Search for the cell housing the specified text and yield its (x, y) center coordinate. 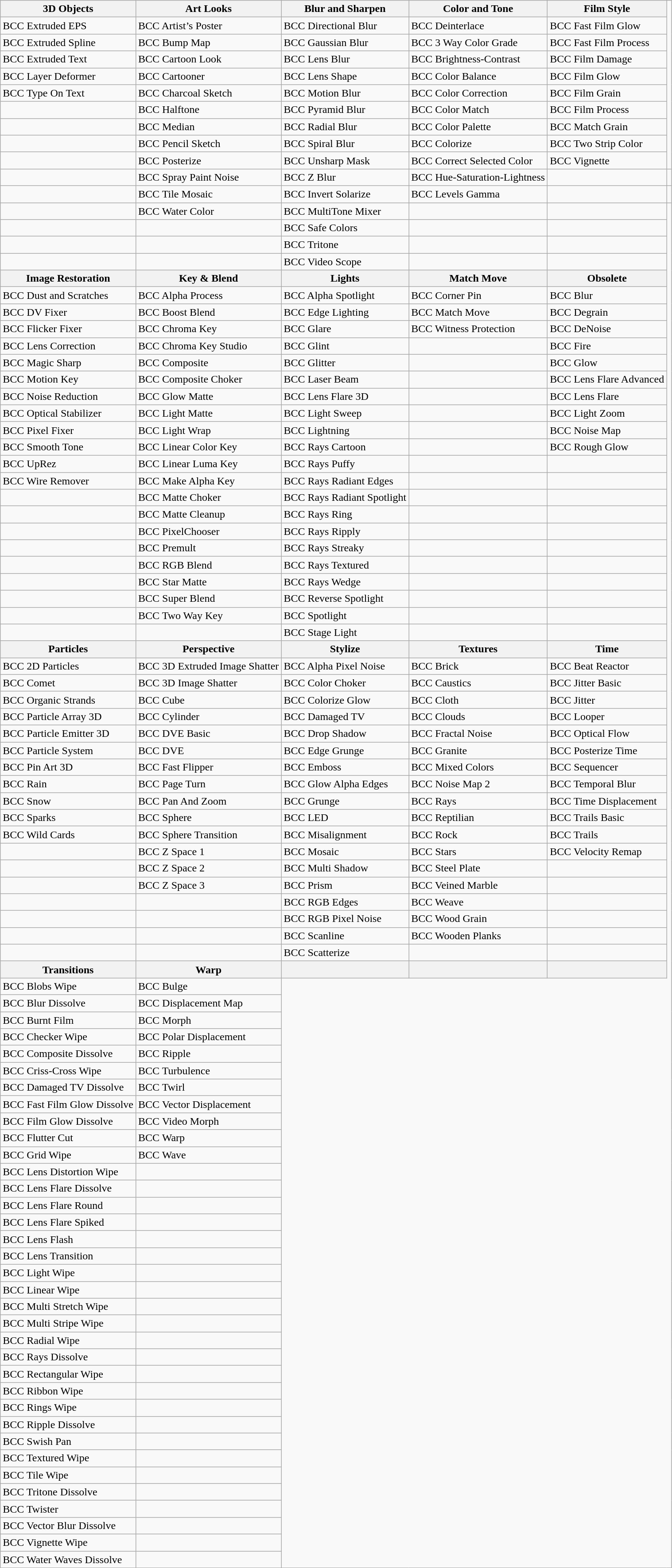
BCC Swish Pan (68, 1441)
BCC Blur Dissolve (68, 1003)
BCC Z Blur (345, 177)
BCC Flicker Fixer (68, 329)
BCC Correct Selected Color (478, 160)
BCC Page Turn (209, 784)
BCC Colorize Glow (345, 700)
BCC Median (209, 127)
BCC Video Morph (209, 1121)
Particles (68, 649)
BCC Sphere Transition (209, 835)
BCC Motion Key (68, 379)
BCC DVE Basic (209, 733)
Textures (478, 649)
BCC Super Blend (209, 599)
BCC Ripple (209, 1054)
BCC Rock (478, 835)
BCC Chroma Key Studio (209, 346)
BCC Corner Pin (478, 295)
BCC Rings Wipe (68, 1408)
BCC Ripple Dissolve (68, 1425)
BCC Criss-Cross Wipe (68, 1071)
BCC Matte Choker (209, 498)
BCC Glitter (345, 363)
BCC Twister (68, 1509)
BCC Pin Art 3D (68, 767)
BCC Vector Blur Dissolve (68, 1525)
BCC Looper (607, 716)
BCC Vignette Wipe (68, 1542)
BCC Alpha Pixel Noise (345, 666)
BCC Composite (209, 363)
BCC Brick (478, 666)
BCC Mosaic (345, 852)
BCC Alpha Spotlight (345, 295)
BCC Wood Grain (478, 919)
BCC Magic Sharp (68, 363)
BCC Turbulence (209, 1071)
BCC Multi Stripe Wipe (68, 1324)
BCC Color Choker (345, 683)
BCC DVE (209, 751)
BCC Light Matte (209, 413)
BCC Checker Wipe (68, 1037)
BCC Glare (345, 329)
BCC Rays (478, 801)
BCC Hue-Saturation-Lightness (478, 177)
BCC Lens Flare 3D (345, 396)
BCC Bump Map (209, 43)
BCC Pan And Zoom (209, 801)
Stylize (345, 649)
BCC Levels Gamma (478, 194)
BCC Artist’s Poster (209, 26)
BCC Velocity Remap (607, 852)
BCC Caustics (478, 683)
BCC Optical Flow (607, 733)
BCC Glint (345, 346)
BCC Tile Mosaic (209, 194)
BCC Water Waves Dissolve (68, 1559)
BCC Posterize Time (607, 751)
BCC 3D Extruded Image Shatter (209, 666)
BCC Cartooner (209, 76)
BCC Water Color (209, 211)
BCC Rays Streaky (345, 548)
BCC Wild Cards (68, 835)
Obsolete (607, 279)
BCC Rays Dissolve (68, 1357)
Lights (345, 279)
BCC Clouds (478, 716)
BCC Fast Film Process (607, 43)
BCC Spotlight (345, 616)
BCC Lens Flare Advanced (607, 379)
BCC Multi Stretch Wipe (68, 1307)
BCC Temporal Blur (607, 784)
BCC Lens Flare Dissolve (68, 1189)
BCC Glow (607, 363)
BCC Tritone Dissolve (68, 1492)
BCC Fractal Noise (478, 733)
BCC Unsharp Mask (345, 160)
BCC 2D Particles (68, 666)
BCC Vignette (607, 160)
BCC Noise Reduction (68, 396)
BCC Lens Flare Round (68, 1205)
BCC Linear Wipe (68, 1290)
BCC Multi Shadow (345, 868)
BCC Time Displacement (607, 801)
BCC Gaussian Blur (345, 43)
BCC Comet (68, 683)
BCC Pyramid Blur (345, 110)
BCC Two Strip Color (607, 143)
BCC Matte Cleanup (209, 515)
BCC Bulge (209, 986)
BCC Extruded Text (68, 59)
BCC MultiTone Mixer (345, 211)
BCC Type On Text (68, 93)
BCC RGB Pixel Noise (345, 919)
BCC Weave (478, 902)
BCC Light Wrap (209, 430)
BCC Trails (607, 835)
BCC Film Process (607, 110)
BCC Composite Choker (209, 379)
BCC Brightness-Contrast (478, 59)
BCC Smooth Tone (68, 447)
BCC Noise Map (607, 430)
BCC Rain (68, 784)
BCC Light Zoom (607, 413)
BCC Edge Grunge (345, 751)
BCC Rough Glow (607, 447)
BCC Directional Blur (345, 26)
BCC Misalignment (345, 835)
BCC Textured Wipe (68, 1458)
BCC Match Grain (607, 127)
BCC Beat Reactor (607, 666)
BCC Glow Matte (209, 396)
BCC Wooden Planks (478, 936)
BCC Charcoal Sketch (209, 93)
BCC Rays Cartoon (345, 447)
BCC Lens Flare Spiked (68, 1222)
BCC Light Sweep (345, 413)
BCC Jitter (607, 700)
BCC Cartoon Look (209, 59)
Warp (209, 969)
BCC Film Glow Dissolve (68, 1121)
BCC Premult (209, 548)
BCC Fast Film Glow (607, 26)
BCC LED (345, 818)
BCC 3 Way Color Grade (478, 43)
BCC Damaged TV Dissolve (68, 1088)
BCC Lens Flash (68, 1239)
BCC Deinterlace (478, 26)
BCC Spiral Blur (345, 143)
BCC Z Space 3 (209, 885)
BCC Extruded Spline (68, 43)
BCC Posterize (209, 160)
Key & Blend (209, 279)
BCC Wave (209, 1155)
BCC Noise Map 2 (478, 784)
BCC Sequencer (607, 767)
BCC Grid Wipe (68, 1155)
BCC Video Scope (345, 262)
BCC Scanline (345, 936)
BCC Pixel Fixer (68, 430)
BCC Displacement Map (209, 1003)
BCC Flutter Cut (68, 1138)
BCC Match Move (478, 312)
BCC Two Way Key (209, 616)
BCC Z Space 2 (209, 868)
BCC Snow (68, 801)
BCC Dust and Scratches (68, 295)
BCC Particle Emitter 3D (68, 733)
BCC Optical Stabilizer (68, 413)
BCC Rays Radiant Spotlight (345, 498)
BCC Radial Blur (345, 127)
BCC Mixed Colors (478, 767)
BCC Lens Correction (68, 346)
BCC Alpha Process (209, 295)
BCC Invert Solarize (345, 194)
BCC Color Palette (478, 127)
BCC Fast Film Glow Dissolve (68, 1104)
BCC Fast Flipper (209, 767)
BCC Rays Wedge (345, 582)
BCC Rays Ripply (345, 531)
BCC Glow Alpha Edges (345, 784)
BCC Damaged TV (345, 716)
BCC Pencil Sketch (209, 143)
BCC Warp (209, 1138)
BCC Lightning (345, 430)
Art Looks (209, 9)
Match Move (478, 279)
BCC Jitter Basic (607, 683)
BCC Rectangular Wipe (68, 1374)
BCC Extruded EPS (68, 26)
BCC Ribbon Wipe (68, 1391)
Color and Tone (478, 9)
BCC Tile Wipe (68, 1475)
BCC Boost Blend (209, 312)
BCC Layer Deformer (68, 76)
BCC Film Glow (607, 76)
BCC Color Correction (478, 93)
BCC Polar Displacement (209, 1037)
BCC Steel Plate (478, 868)
BCC Particle Array 3D (68, 716)
Blur and Sharpen (345, 9)
BCC Particle System (68, 751)
Film Style (607, 9)
BCC Lens Flare (607, 396)
BCC Sphere (209, 818)
BCC Z Space 1 (209, 852)
Transitions (68, 969)
BCC Cube (209, 700)
BCC Reverse Spotlight (345, 599)
BCC Lens Distortion Wipe (68, 1172)
BCC Light Wipe (68, 1273)
Image Restoration (68, 279)
BCC Granite (478, 751)
BCC Tritone (345, 245)
BCC Scatterize (345, 952)
BCC Wire Remover (68, 480)
BCC Radial Wipe (68, 1340)
BCC Linear Color Key (209, 447)
BCC Stars (478, 852)
BCC RGB Blend (209, 565)
BCC Degrain (607, 312)
BCC Color Match (478, 110)
BCC Rays Radiant Edges (345, 480)
BCC Film Damage (607, 59)
BCC Edge Lighting (345, 312)
BCC Motion Blur (345, 93)
BCC Rays Puffy (345, 464)
BCC Lens Transition (68, 1256)
BCC Blur (607, 295)
BCC Veined Marble (478, 885)
BCC Sparks (68, 818)
BCC Drop Shadow (345, 733)
BCC Vector Displacement (209, 1104)
BCC Stage Light (345, 632)
BCC Safe Colors (345, 228)
BCC Rays Textured (345, 565)
BCC Cylinder (209, 716)
BCC Spray Paint Noise (209, 177)
BCC Make Alpha Key (209, 480)
BCC PixelChooser (209, 531)
BCC Laser Beam (345, 379)
BCC RGB Edges (345, 902)
BCC Film Grain (607, 93)
BCC Color Balance (478, 76)
BCC Linear Luma Key (209, 464)
BCC Composite Dissolve (68, 1054)
BCC Organic Strands (68, 700)
BCC Emboss (345, 767)
BCC Trails Basic (607, 818)
Time (607, 649)
BCC Chroma Key (209, 329)
BCC Lens Blur (345, 59)
BCC Reptilian (478, 818)
BCC Fire (607, 346)
Perspective (209, 649)
BCC Witness Protection (478, 329)
3D Objects (68, 9)
BCC Twirl (209, 1088)
BCC Colorize (478, 143)
BCC 3D Image Shatter (209, 683)
BCC Halftone (209, 110)
BCC Burnt Film (68, 1020)
BCC DeNoise (607, 329)
BCC Blobs Wipe (68, 986)
BCC Cloth (478, 700)
BCC Grunge (345, 801)
BCC Star Matte (209, 582)
BCC Morph (209, 1020)
BCC UpRez (68, 464)
BCC DV Fixer (68, 312)
BCC Rays Ring (345, 515)
BCC Prism (345, 885)
BCC Lens Shape (345, 76)
